Find where the given text appears and provide that cell's center as (x, y) coordinate. 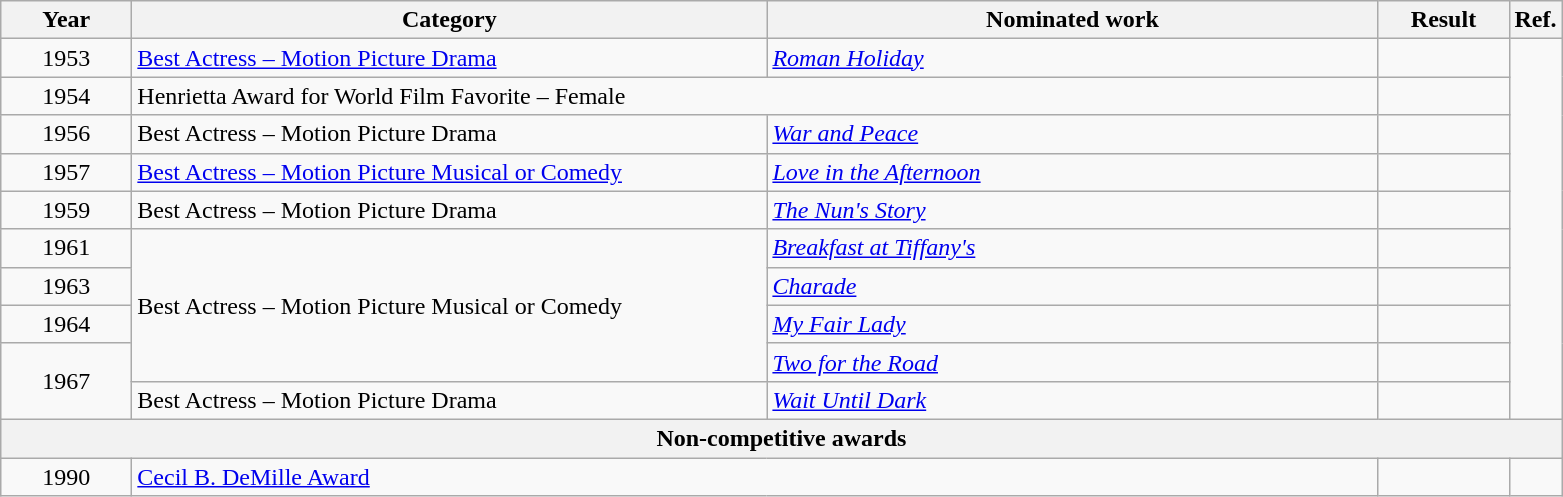
Wait Until Dark (1072, 400)
Two for the Road (1072, 362)
The Nun's Story (1072, 210)
1959 (66, 210)
Year (66, 20)
War and Peace (1072, 134)
Result (1444, 20)
Cecil B. DeMille Award (755, 477)
Charade (1072, 286)
Love in the Afternoon (1072, 172)
1957 (66, 172)
1967 (66, 381)
1956 (66, 134)
1990 (66, 477)
Ref. (1536, 20)
1963 (66, 286)
1954 (66, 96)
Category (450, 20)
1964 (66, 324)
1953 (66, 58)
Nominated work (1072, 20)
Roman Holiday (1072, 58)
My Fair Lady (1072, 324)
Non-competitive awards (782, 438)
Breakfast at Tiffany's (1072, 248)
Henrietta Award for World Film Favorite – Female (755, 96)
1961 (66, 248)
